Extract the (x, y) coordinate from the center of the cell holding the provided text.  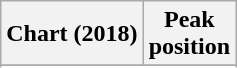
Peak position (189, 34)
Chart (2018) (72, 34)
